Return (x, y) of the center of cell containing provided text 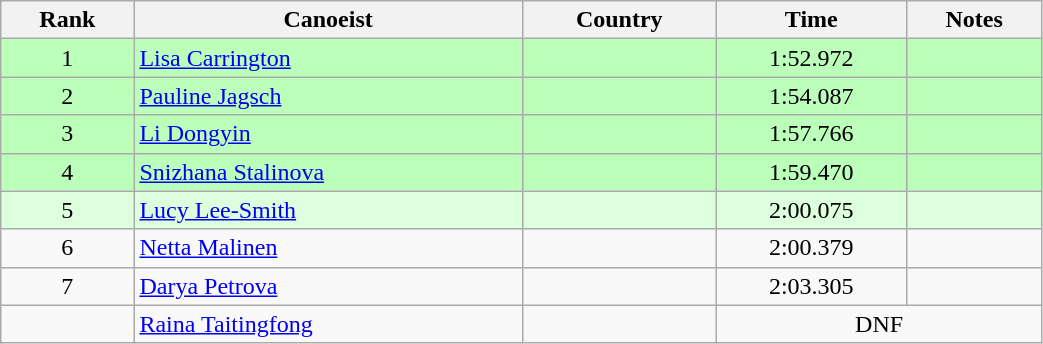
2 (68, 96)
Snizhana Stalinova (328, 172)
1 (68, 58)
Country (619, 20)
2:03.305 (811, 286)
1:59.470 (811, 172)
Canoeist (328, 20)
2:00.379 (811, 248)
1:54.087 (811, 96)
1:52.972 (811, 58)
Lisa Carrington (328, 58)
3 (68, 134)
Time (811, 20)
Notes (974, 20)
Raina Taitingfong (328, 324)
Pauline Jagsch (328, 96)
4 (68, 172)
Lucy Lee-Smith (328, 210)
2:00.075 (811, 210)
DNF (879, 324)
Darya Petrova (328, 286)
7 (68, 286)
5 (68, 210)
Li Dongyin (328, 134)
Rank (68, 20)
6 (68, 248)
Netta Malinen (328, 248)
1:57.766 (811, 134)
